Provide the [X, Y] coordinate of the cell's center where the given text is located.  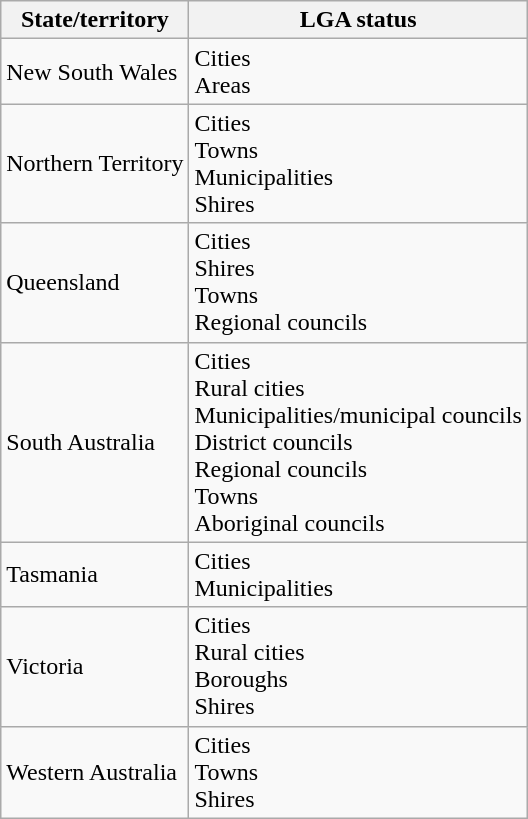
LGA status [358, 20]
CitiesShiresTownsRegional councils [358, 282]
New South Wales [95, 72]
Queensland [95, 282]
CitiesMunicipalities [358, 574]
Western Australia [95, 772]
State/territory [95, 20]
South Australia [95, 442]
CitiesTownsShires [358, 772]
Tasmania [95, 574]
Northern Territory [95, 164]
CitiesRural citiesMunicipalities/municipal councilsDistrict councilsRegional councilsTownsAboriginal councils [358, 442]
CitiesTownsMunicipalitiesShires [358, 164]
CitiesAreas [358, 72]
CitiesRural citiesBoroughsShires [358, 666]
Victoria [95, 666]
